For the text-containing cell, return its midpoint in (X, Y) coordinate format. 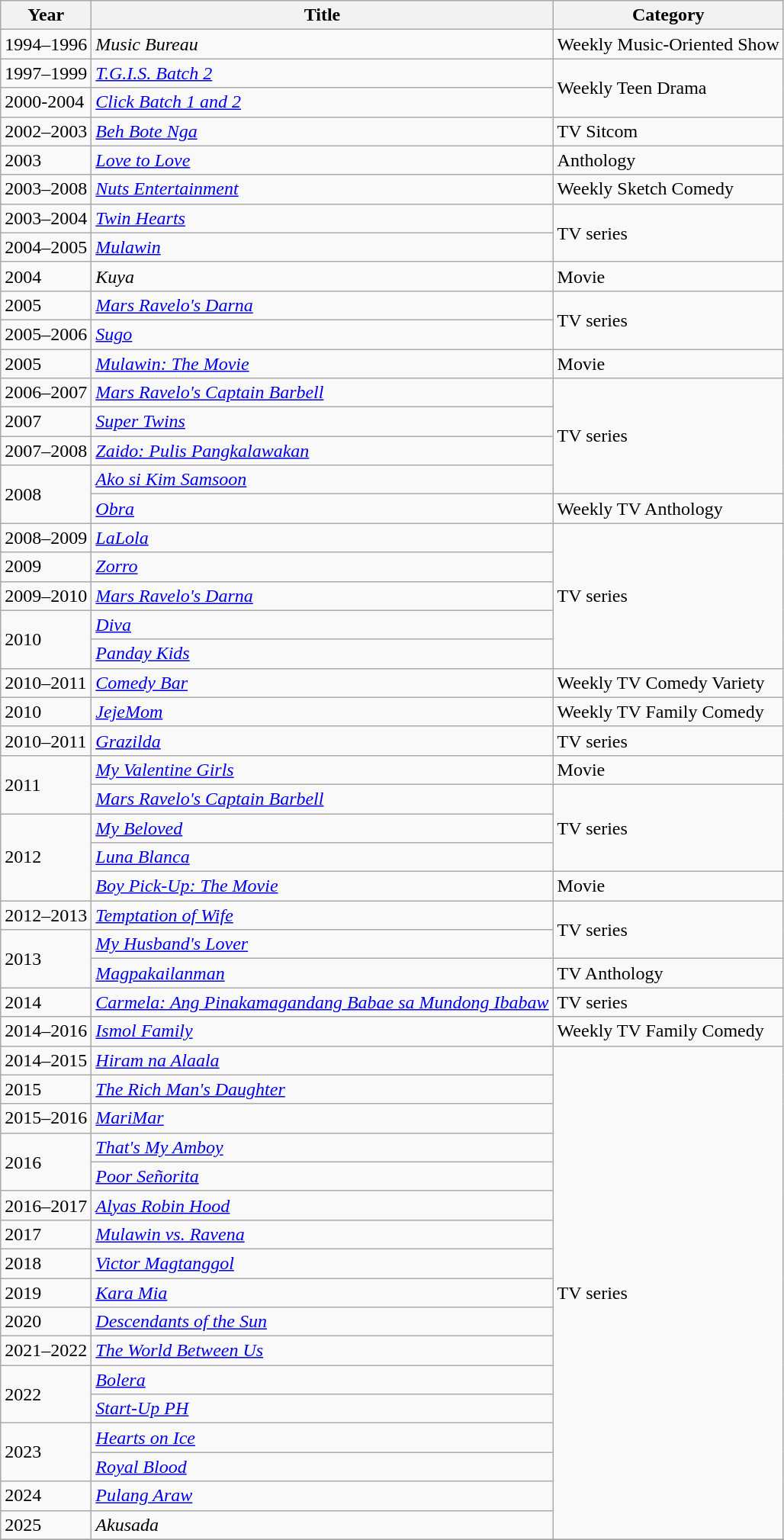
Panday Kids (322, 654)
Kuya (322, 276)
Music Bureau (322, 44)
TV Anthology (668, 973)
2000-2004 (46, 102)
1997–1999 (46, 73)
2024 (46, 1496)
Grazilda (322, 741)
Weekly Music-Oriented Show (668, 44)
My Valentine Girls (322, 770)
Poor Señorita (322, 1176)
Twin Hearts (322, 218)
Year (46, 15)
Descendants of the Sun (322, 1322)
2007–2008 (46, 451)
2004 (46, 276)
MariMar (322, 1118)
Beh Bote Nga (322, 131)
1994–1996 (46, 44)
Hearts on Ice (322, 1438)
Love to Love (322, 160)
2023 (46, 1452)
2014–2015 (46, 1060)
T.G.I.S. Batch 2 (322, 73)
Weekly Teen Drama (668, 88)
2017 (46, 1234)
2014–2016 (46, 1031)
Zaido: Pulis Pangkalawakan (322, 451)
2022 (46, 1394)
Luna Blanca (322, 857)
LaLola (322, 538)
2012–2013 (46, 915)
2003–2008 (46, 189)
2002–2003 (46, 131)
Comedy Bar (322, 683)
2004–2005 (46, 247)
The World Between Us (322, 1351)
2007 (46, 422)
JejeMom (322, 712)
2015 (46, 1089)
Weekly TV Anthology (668, 509)
My Husband's Lover (322, 944)
Title (322, 15)
Ako si Kim Samsoon (322, 480)
Mulawin vs. Ravena (322, 1234)
Alyas Robin Hood (322, 1205)
Zorro (322, 567)
2021–2022 (46, 1351)
That's My Amboy (322, 1147)
Sugo (322, 334)
2009–2010 (46, 596)
Temptation of Wife (322, 915)
Kara Mia (322, 1293)
2013 (46, 959)
Anthology (668, 160)
Pulang Araw (322, 1496)
Diva (322, 625)
2011 (46, 784)
2008–2009 (46, 538)
Weekly TV Comedy Variety (668, 683)
Obra (322, 509)
Victor Magtanggol (322, 1263)
2019 (46, 1293)
2009 (46, 567)
Category (668, 15)
Mulawin: The Movie (322, 364)
Boy Pick-Up: The Movie (322, 886)
2005–2006 (46, 334)
2012 (46, 857)
2014 (46, 1002)
2016 (46, 1162)
Carmela: Ang Pinakamagandang Babae sa Mundong Ibabaw (322, 1002)
2006–2007 (46, 393)
Click Batch 1 and 2 (322, 102)
2025 (46, 1525)
Ismol Family (322, 1031)
2008 (46, 494)
Start-Up PH (322, 1409)
Akusada (322, 1525)
Nuts Entertainment (322, 189)
2003 (46, 160)
2018 (46, 1263)
2020 (46, 1322)
2003–2004 (46, 218)
2016–2017 (46, 1205)
Super Twins (322, 422)
Bolera (322, 1380)
Hiram na Alaala (322, 1060)
Mulawin (322, 247)
Weekly Sketch Comedy (668, 189)
TV Sitcom (668, 131)
Royal Blood (322, 1467)
My Beloved (322, 828)
The Rich Man's Daughter (322, 1089)
2015–2016 (46, 1118)
Magpakailanman (322, 973)
